For the text-containing cell, return its midpoint in [X, Y] coordinate format. 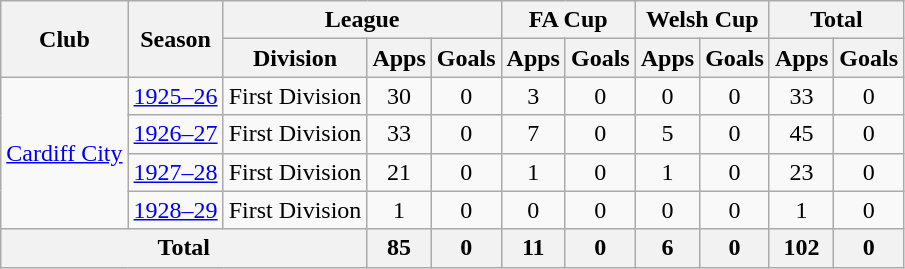
45 [801, 134]
23 [801, 172]
Division [295, 58]
Season [176, 39]
League [362, 20]
21 [399, 172]
Welsh Cup [702, 20]
1928–29 [176, 210]
1925–26 [176, 96]
7 [533, 134]
1927–28 [176, 172]
Cardiff City [64, 153]
3 [533, 96]
6 [667, 248]
1926–27 [176, 134]
30 [399, 96]
FA Cup [568, 20]
102 [801, 248]
5 [667, 134]
85 [399, 248]
Club [64, 39]
11 [533, 248]
